Find where the given text appears and provide that cell's center as (X, Y) coordinate. 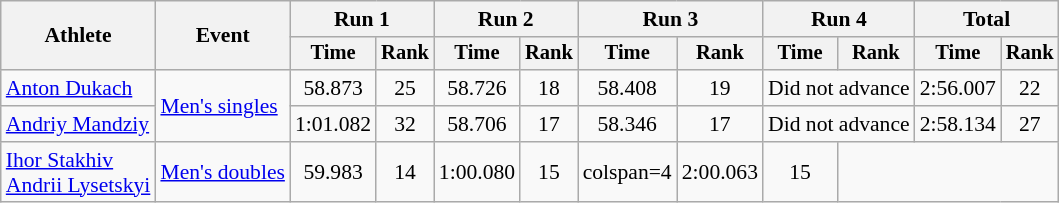
59.983 (333, 172)
Men's singles (222, 106)
58.706 (477, 124)
1:01.082 (333, 124)
Men's doubles (222, 172)
18 (549, 88)
Ihor StakhivAndrii Lysetskyi (78, 172)
Athlete (78, 36)
14 (405, 172)
Run 2 (506, 19)
25 (405, 88)
27 (1030, 124)
Anton Dukach (78, 88)
58.873 (333, 88)
19 (720, 88)
58.408 (628, 88)
2:56.007 (958, 88)
58.726 (477, 88)
32 (405, 124)
Andriy Mandziy (78, 124)
2:00.063 (720, 172)
Run 3 (670, 19)
2:58.134 (958, 124)
Run 1 (362, 19)
Event (222, 36)
colspan=4 (628, 172)
Total (987, 19)
1:00.080 (477, 172)
Run 4 (839, 19)
22 (1030, 88)
58.346 (628, 124)
